Capture the cell that displays the provided text and extract its [x, y] central coordinate. 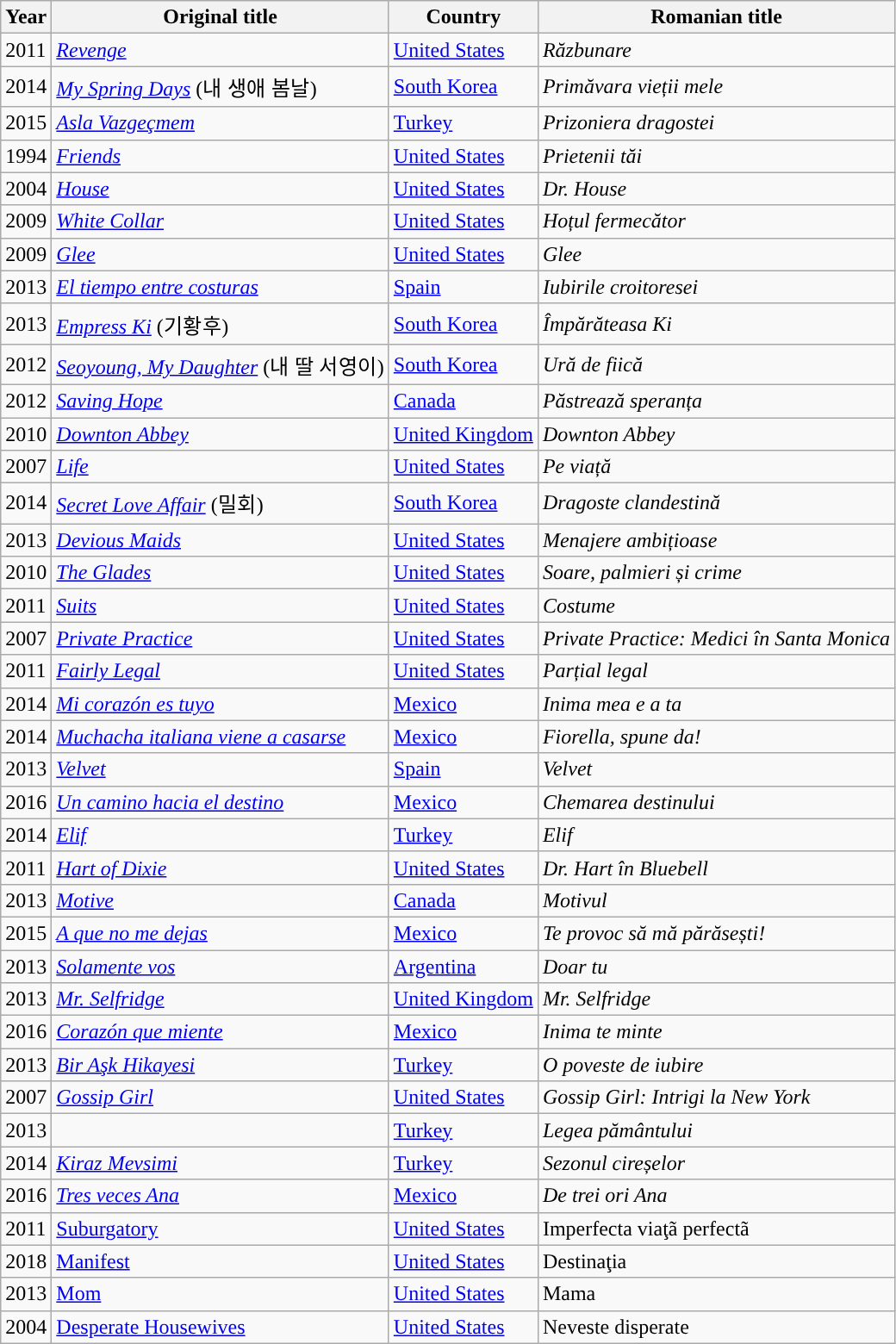
Mom [221, 1294]
Inima mea e a ta [716, 704]
Dr. House [716, 189]
Dragoste clandestină [716, 503]
Fiorella, spune da! [716, 737]
Friends [221, 156]
Hoțul fermecător [716, 221]
Răzbunare [716, 50]
Menajere ambițioase [716, 540]
Tres veces Ana [221, 1196]
O poveste de iubire [716, 1065]
Doar tu [716, 966]
Manifest [221, 1261]
Desperate Housewives [221, 1327]
Pe viață [716, 467]
Kiraz Mevsimi [221, 1163]
Parțial legal [716, 671]
Motive [221, 900]
My Spring Days (내 생애 봄날) [221, 86]
Primăvara vieții mele [716, 86]
Original title [221, 17]
White Collar [221, 221]
Prizoniera dragostei [716, 123]
Asla Vazgeçmem [221, 123]
Bir Aşk Hikayesi [221, 1065]
Gossip Girl [221, 1098]
Seoyoung, My Daughter (내 딸 서영이) [221, 364]
El tiempo entre costuras [221, 287]
Ură de fiică [716, 364]
Împărăteasa Ki [716, 324]
Un camino hacia el destino [221, 802]
2018 [26, 1261]
De trei ori Ana [716, 1196]
Soare, palmieri și crime [716, 573]
Corazón que miente [221, 1032]
Saving Hope [221, 401]
Argentina [464, 966]
Inima te minte [716, 1032]
Gossip Girl: Intrigi la New York [716, 1098]
Life [221, 467]
Empress Ki (기황후) [221, 324]
Revenge [221, 50]
Destinaţia [716, 1261]
Imperfecta viaţã perfectã [716, 1229]
Prietenii tăi [716, 156]
Private Practice: Medici în Santa Monica [716, 638]
Neveste disperate [716, 1327]
Păstrează speranța [716, 401]
Mama [716, 1294]
Legea pământului [716, 1130]
The Glades [221, 573]
Fairly Legal [221, 671]
Motivul [716, 900]
Hart of Dixie [221, 868]
Devious Maids [221, 540]
Solamente vos [221, 966]
Mi corazón es tuyo [221, 704]
Year [26, 17]
A que no me dejas [221, 933]
Dr. Hart în Bluebell [716, 868]
House [221, 189]
Te provoc să mă părăsești! [716, 933]
Secret Love Affair (밀회) [221, 503]
Chemarea destinului [716, 802]
Costume [716, 606]
Romanian title [716, 17]
Suits [221, 606]
Suburgatory [221, 1229]
Country [464, 17]
Muchacha italiana viene a casarse [221, 737]
Sezonul cireșelor [716, 1163]
Iubirile croitoresei [716, 287]
Private Practice [221, 638]
1994 [26, 156]
